Search for the cell housing the specified text and yield its (x, y) center coordinate. 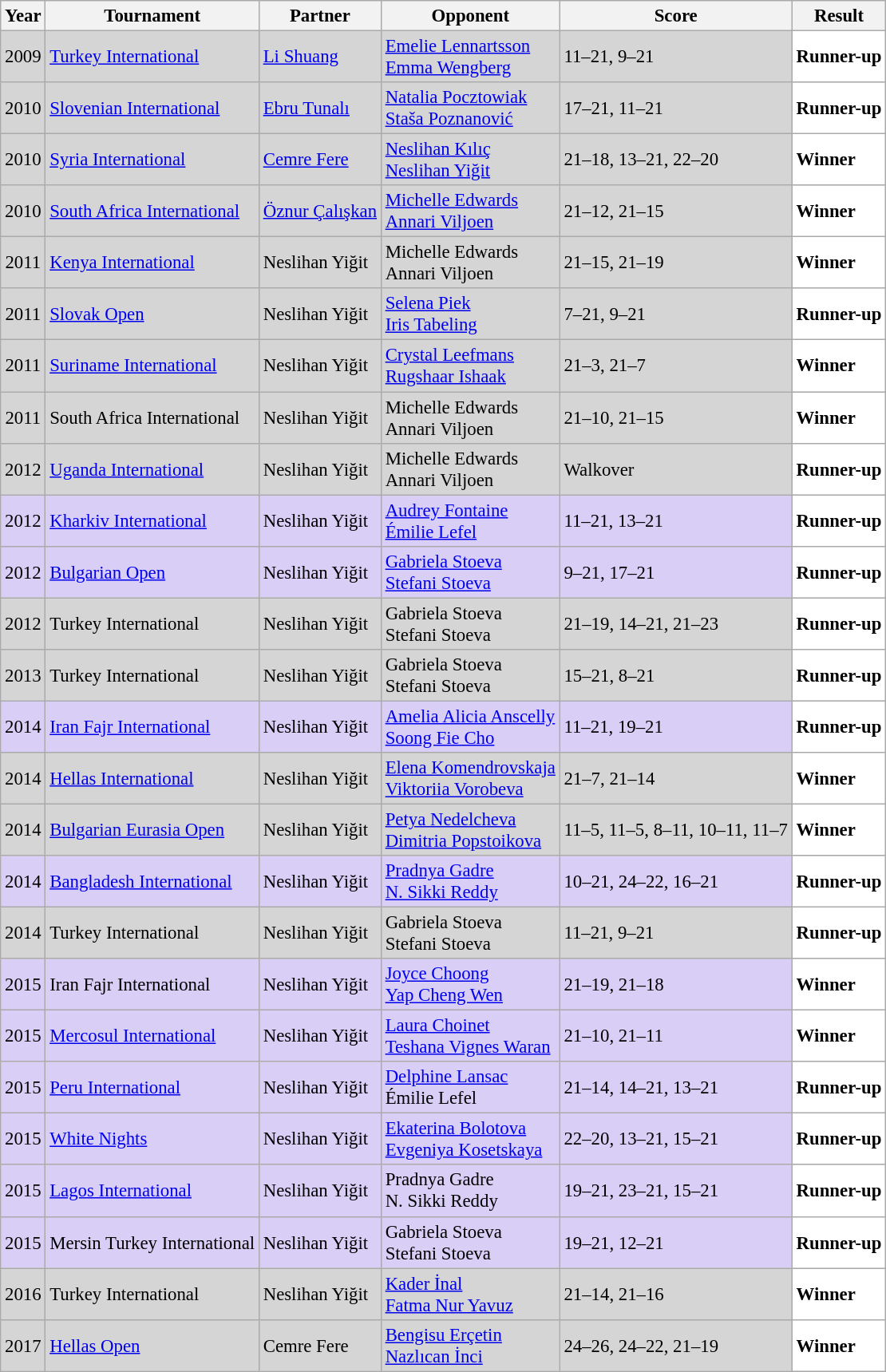
19–21, 12–21 (675, 1242)
7–21, 9–21 (675, 314)
Natalia Pocztowiak Staša Poznanović (470, 109)
Opponent (470, 16)
Delphine Lansac Émilie Lefel (470, 1087)
Li Shuang (319, 57)
Audrey Fontaine Émilie Lefel (470, 520)
21–19, 14–21, 21–23 (675, 624)
21–10, 21–15 (675, 418)
Bangladesh International (152, 881)
Kader İnal Fatma Nur Yavuz (470, 1295)
Slovak Open (152, 314)
15–21, 8–21 (675, 675)
11–21, 13–21 (675, 520)
White Nights (152, 1140)
2016 (23, 1295)
Kharkiv International (152, 520)
Öznur Çalışkan (319, 211)
11–21, 19–21 (675, 726)
Amelia Alicia Anscelly Soong Fie Cho (470, 726)
Year (23, 16)
Neslihan Kılıç Neslihan Yiğit (470, 160)
Slovenian International (152, 109)
19–21, 23–21, 15–21 (675, 1191)
Walkover (675, 469)
21–15, 21–19 (675, 263)
2013 (23, 675)
9–21, 17–21 (675, 571)
Emelie Lennartsson Emma Wengberg (470, 57)
2017 (23, 1346)
Bulgarian Eurasia Open (152, 830)
Suriname International (152, 366)
21–19, 21–18 (675, 985)
21–7, 21–14 (675, 779)
Partner (319, 16)
21–14, 21–16 (675, 1295)
Syria International (152, 160)
Lagos International (152, 1191)
21–10, 21–11 (675, 1036)
Kenya International (152, 263)
Selena Piek Iris Tabeling (470, 314)
10–21, 24–22, 16–21 (675, 881)
Uganda International (152, 469)
Petya Nedelcheva Dimitria Popstoikova (470, 830)
21–14, 14–21, 13–21 (675, 1087)
Mercosul International (152, 1036)
Joyce Choong Yap Cheng Wen (470, 985)
21–3, 21–7 (675, 366)
Ebru Tunalı (319, 109)
24–26, 24–22, 21–19 (675, 1346)
22–20, 13–21, 15–21 (675, 1140)
21–18, 13–21, 22–20 (675, 160)
Tournament (152, 16)
11–5, 11–5, 8–11, 10–11, 11–7 (675, 830)
Peru International (152, 1087)
Hellas International (152, 779)
Bengisu Erçetin Nazlıcan İnci (470, 1346)
Hellas Open (152, 1346)
17–21, 11–21 (675, 109)
Mersin Turkey International (152, 1242)
Result (838, 16)
Score (675, 16)
Ekaterina Bolotova Evgeniya Kosetskaya (470, 1140)
21–12, 21–15 (675, 211)
2009 (23, 57)
Bulgarian Open (152, 571)
Crystal Leefmans Rugshaar Ishaak (470, 366)
Elena Komendrovskaja Viktoriia Vorobeva (470, 779)
Laura Choinet Teshana Vignes Waran (470, 1036)
